Pinpoint the cell where the given text exists, returning its (X, Y) midpoint coordinate. 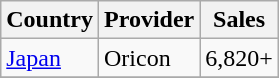
Sales (240, 20)
Country (50, 20)
6,820+ (240, 58)
Provider (148, 20)
Japan (50, 58)
Oricon (148, 58)
